Provide the [X, Y] coordinate of the cell's center where the given text is located.  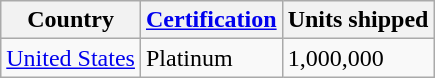
United States [71, 58]
Country [71, 20]
1,000,000 [358, 58]
Units shipped [358, 20]
Platinum [211, 58]
Certification [211, 20]
